Find where the given text appears and provide that cell's center as (X, Y) coordinate. 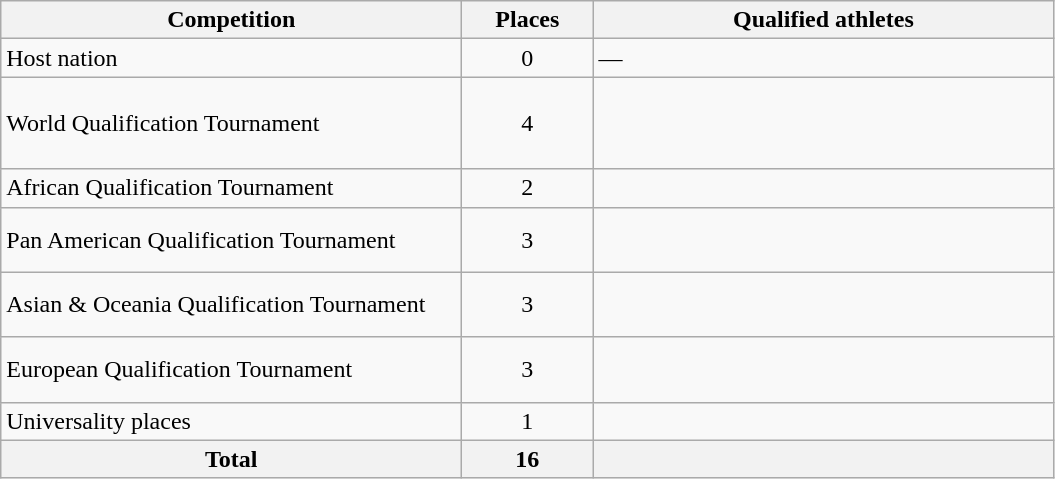
Asian & Oceania Qualification Tournament (232, 304)
0 (528, 58)
Places (528, 20)
4 (528, 123)
1 (528, 421)
— (824, 58)
Competition (232, 20)
Pan American Qualification Tournament (232, 240)
Universality places (232, 421)
2 (528, 188)
16 (528, 459)
World Qualification Tournament (232, 123)
European Qualification Tournament (232, 370)
African Qualification Tournament (232, 188)
Qualified athletes (824, 20)
Host nation (232, 58)
Total (232, 459)
